Scan for the cell matching the given text and deliver its [X, Y] coordinate at center. 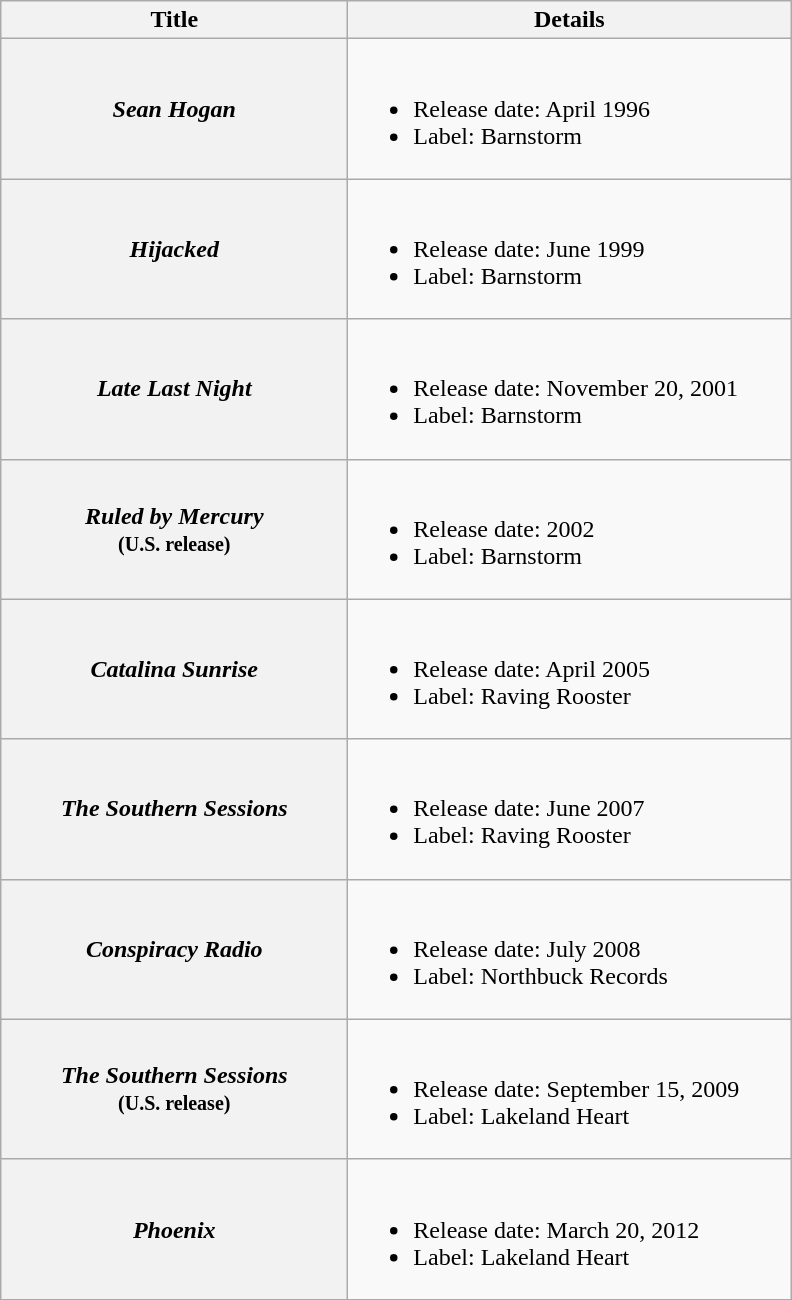
Release date: November 20, 2001Label: Barnstorm [570, 389]
The Southern Sessions(U.S. release) [174, 1089]
Sean Hogan [174, 109]
Release date: June 2007Label: Raving Rooster [570, 809]
Release date: April 1996Label: Barnstorm [570, 109]
Ruled by Mercury(U.S. release) [174, 529]
Late Last Night [174, 389]
Release date: April 2005Label: Raving Rooster [570, 669]
The Southern Sessions [174, 809]
Details [570, 20]
Release date: March 20, 2012Label: Lakeland Heart [570, 1229]
Catalina Sunrise [174, 669]
Release date: September 15, 2009Label: Lakeland Heart [570, 1089]
Release date: July 2008Label: Northbuck Records [570, 949]
Conspiracy Radio [174, 949]
Release date: June 1999Label: Barnstorm [570, 249]
Hijacked [174, 249]
Phoenix [174, 1229]
Release date: 2002Label: Barnstorm [570, 529]
Title [174, 20]
